Search for the cell housing the specified text and yield its [x, y] center coordinate. 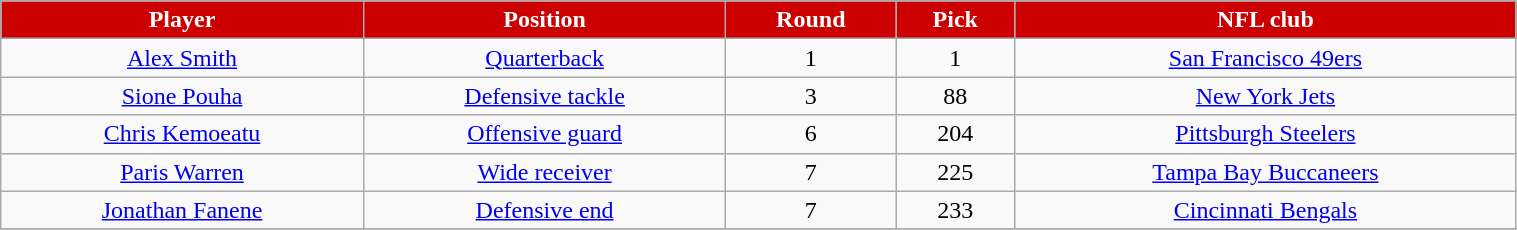
Defensive end [544, 210]
Cincinnati Bengals [1266, 210]
233 [956, 210]
204 [956, 134]
225 [956, 172]
6 [811, 134]
Alex Smith [182, 58]
Offensive guard [544, 134]
Round [811, 20]
San Francisco 49ers [1266, 58]
Chris Kemoeatu [182, 134]
3 [811, 96]
88 [956, 96]
Pittsburgh Steelers [1266, 134]
Paris Warren [182, 172]
Wide receiver [544, 172]
NFL club [1266, 20]
Sione Pouha [182, 96]
Tampa Bay Buccaneers [1266, 172]
Position [544, 20]
Defensive tackle [544, 96]
Pick [956, 20]
Jonathan Fanene [182, 210]
Player [182, 20]
New York Jets [1266, 96]
Quarterback [544, 58]
